From the cell containing the given text, extract its center point as (X, Y) coordinate. 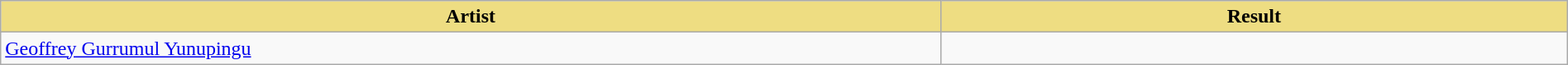
Geoffrey Gurrumul Yunupingu (471, 48)
Result (1254, 17)
Artist (471, 17)
